Scan for the cell matching the given text and deliver its [X, Y] coordinate at center. 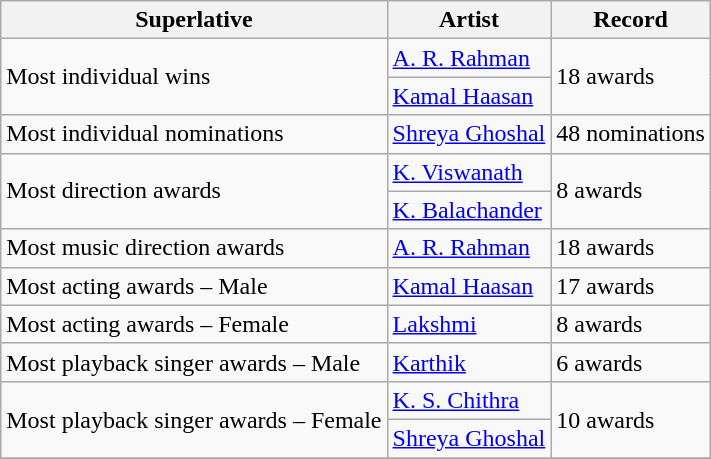
10 awards [631, 419]
K. Balachander [469, 210]
Lakshmi [469, 324]
Artist [469, 20]
Karthik [469, 362]
K. S. Chithra [469, 400]
17 awards [631, 286]
Most direction awards [194, 191]
Record [631, 20]
48 nominations [631, 134]
Superlative [194, 20]
Most acting awards – Female [194, 324]
Most music direction awards [194, 248]
K. Viswanath [469, 172]
Most individual wins [194, 77]
6 awards [631, 362]
Most acting awards – Male [194, 286]
Most individual nominations [194, 134]
Most playback singer awards – Male [194, 362]
Most playback singer awards – Female [194, 419]
